Return the (X, Y) coordinate for the center point of the cell that contains the specified text.  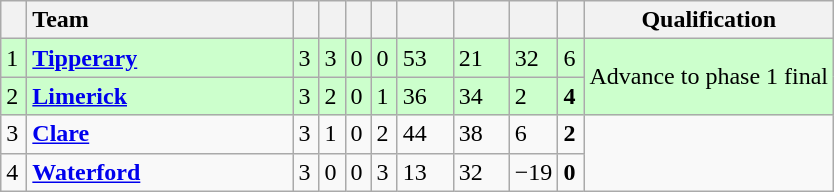
Clare (160, 134)
13 (425, 172)
−19 (534, 172)
21 (481, 58)
Limerick (160, 96)
44 (425, 134)
34 (481, 96)
Advance to phase 1 final (709, 77)
36 (425, 96)
53 (425, 58)
Qualification (709, 20)
Team (160, 20)
Waterford (160, 172)
Tipperary (160, 58)
38 (481, 134)
